Search for the cell housing the specified text and yield its [x, y] center coordinate. 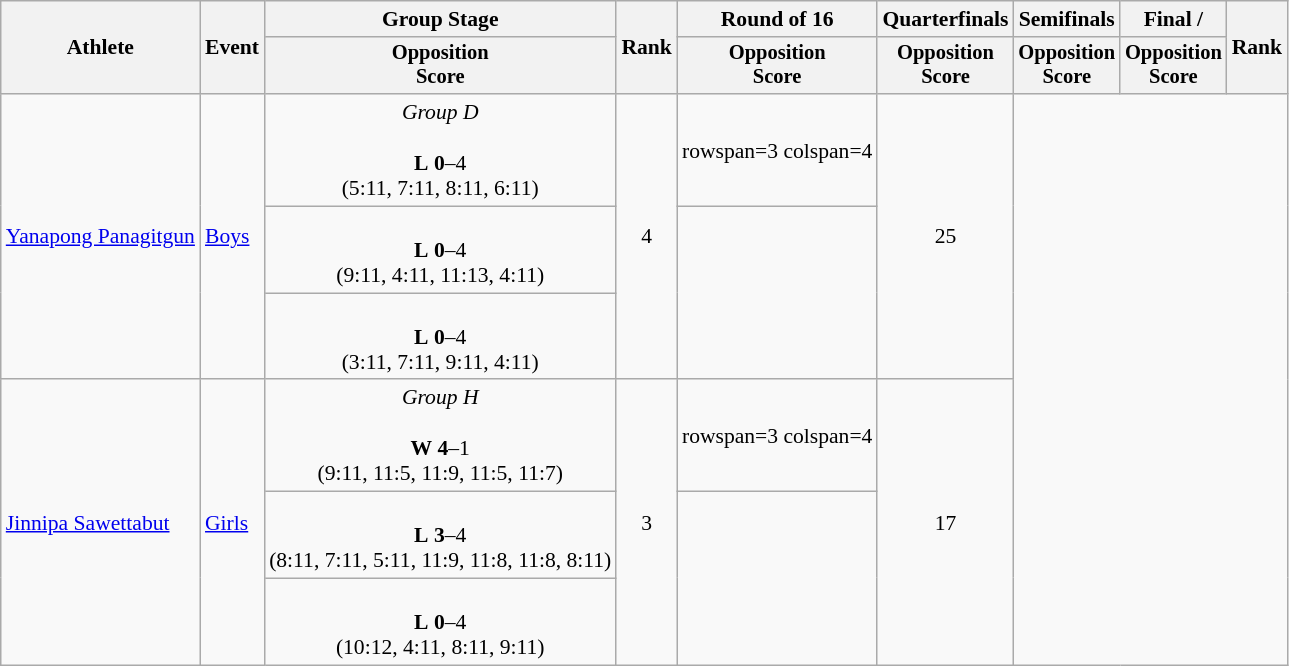
L 3–4 (8:11, 7:11, 5:11, 11:9, 11:8, 11:8, 8:11) [440, 536]
Quarterfinals [945, 19]
L 0–4 (3:11, 7:11, 9:11, 4:11) [440, 336]
Girls [232, 522]
3 [646, 522]
Jinnipa Sawettabut [100, 522]
Athlete [100, 48]
Boys [232, 236]
L 0–4 (9:11, 4:11, 11:13, 4:11) [440, 250]
Yanapong Panagitgun [100, 236]
Final / [1174, 19]
Group Stage [440, 19]
17 [945, 522]
4 [646, 236]
Event [232, 48]
Group H W 4–1 (9:11, 11:5, 11:9, 11:5, 11:7) [440, 436]
Round of 16 [778, 19]
Group D L 0–4 (5:11, 7:11, 8:11, 6:11) [440, 150]
L 0–4 (10:12, 4:11, 8:11, 9:11) [440, 622]
25 [945, 236]
Semifinals [1066, 19]
